Identify which cell holds the provided text, then report its (x, y) central coordinate. 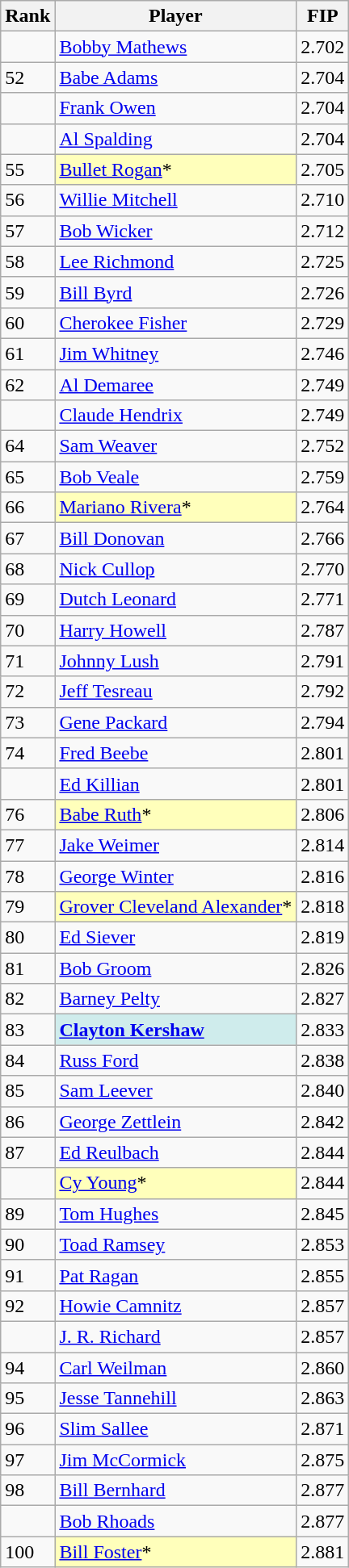
Babe Ruth* (176, 814)
2.712 (323, 231)
Sam Leever (176, 1091)
FIP (323, 16)
Russ Ford (176, 1060)
Babe Adams (176, 77)
George Zettlein (176, 1122)
2.871 (323, 1429)
71 (27, 661)
2.833 (323, 1030)
Willie Mitchell (176, 200)
Jake Weimer (176, 845)
Harry Howell (176, 630)
2.875 (323, 1460)
Cherokee Fisher (176, 323)
2.845 (323, 1214)
Ed Reulbach (176, 1152)
2.702 (323, 47)
Fred Beebe (176, 753)
85 (27, 1091)
2.818 (323, 907)
67 (27, 538)
Ed Siever (176, 938)
78 (27, 876)
Johnny Lush (176, 661)
94 (27, 1368)
96 (27, 1429)
Cy Young* (176, 1183)
56 (27, 200)
65 (27, 477)
2.816 (323, 876)
84 (27, 1060)
2.853 (323, 1244)
77 (27, 845)
Pat Ragan (176, 1275)
2.752 (323, 446)
52 (27, 77)
79 (27, 907)
Bullet Rogan* (176, 169)
89 (27, 1214)
Slim Sallee (176, 1429)
55 (27, 169)
Carl Weilman (176, 1368)
76 (27, 814)
98 (27, 1491)
Al Spalding (176, 139)
Toad Ramsey (176, 1244)
70 (27, 630)
73 (27, 722)
2.726 (323, 292)
74 (27, 753)
90 (27, 1244)
2.705 (323, 169)
2.814 (323, 845)
57 (27, 231)
82 (27, 999)
Jim McCormick (176, 1460)
Lee Richmond (176, 261)
61 (27, 353)
Bill Donovan (176, 538)
Barney Pelty (176, 999)
87 (27, 1152)
Sam Weaver (176, 446)
58 (27, 261)
100 (27, 1552)
2.819 (323, 938)
Frank Owen (176, 108)
81 (27, 968)
2.860 (323, 1368)
2.746 (323, 353)
68 (27, 569)
2.770 (323, 569)
60 (27, 323)
George Winter (176, 876)
Al Demaree (176, 385)
2.863 (323, 1399)
2.826 (323, 968)
Bob Wicker (176, 231)
72 (27, 692)
2.806 (323, 814)
J. R. Richard (176, 1336)
2.838 (323, 1060)
Howie Camnitz (176, 1306)
Jim Whitney (176, 353)
2.771 (323, 600)
2.881 (323, 1552)
Mariano Rivera* (176, 508)
Claude Hendrix (176, 416)
Nick Cullop (176, 569)
2.794 (323, 722)
Rank (27, 16)
83 (27, 1030)
2.855 (323, 1275)
Dutch Leonard (176, 600)
62 (27, 385)
2.840 (323, 1091)
Jeff Tesreau (176, 692)
Bob Groom (176, 968)
69 (27, 600)
Player (176, 16)
2.729 (323, 323)
2.842 (323, 1122)
Bob Rhoads (176, 1521)
64 (27, 446)
2.764 (323, 508)
Grover Cleveland Alexander* (176, 907)
2.759 (323, 477)
92 (27, 1306)
Clayton Kershaw (176, 1030)
86 (27, 1122)
Jesse Tannehill (176, 1399)
2.827 (323, 999)
Bill Byrd (176, 292)
91 (27, 1275)
Bill Bernhard (176, 1491)
Bob Veale (176, 477)
Ed Killian (176, 784)
97 (27, 1460)
66 (27, 508)
2.791 (323, 661)
Tom Hughes (176, 1214)
95 (27, 1399)
2.787 (323, 630)
Gene Packard (176, 722)
2.766 (323, 538)
2.792 (323, 692)
2.725 (323, 261)
59 (27, 292)
2.710 (323, 200)
80 (27, 938)
Bill Foster* (176, 1552)
Bobby Mathews (176, 47)
